Return [X, Y] of the center of cell containing provided text 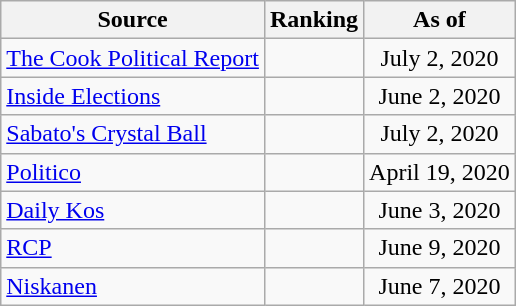
RCP [133, 248]
June 7, 2020 [440, 286]
Inside Elections [133, 96]
June 3, 2020 [440, 210]
Ranking [314, 20]
Daily Kos [133, 210]
April 19, 2020 [440, 172]
Politico [133, 172]
As of [440, 20]
Source [133, 20]
Niskanen [133, 286]
June 9, 2020 [440, 248]
June 2, 2020 [440, 96]
The Cook Political Report [133, 58]
Sabato's Crystal Ball [133, 134]
